From the cell containing the given text, extract its center point as [X, Y] coordinate. 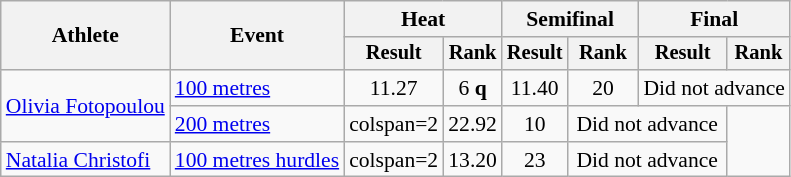
Event [257, 36]
11.27 [394, 88]
20 [602, 88]
Athlete [86, 36]
Olivia Fotopoulou [86, 106]
colspan=2 [394, 124]
200 metres [257, 124]
100 metres [257, 88]
22.92 [472, 124]
10 [535, 124]
6 q [472, 88]
11.40 [535, 88]
Final [714, 19]
Heat [423, 19]
Semifinal [570, 19]
